Scan for the cell matching the given text and deliver its (x, y) coordinate at center. 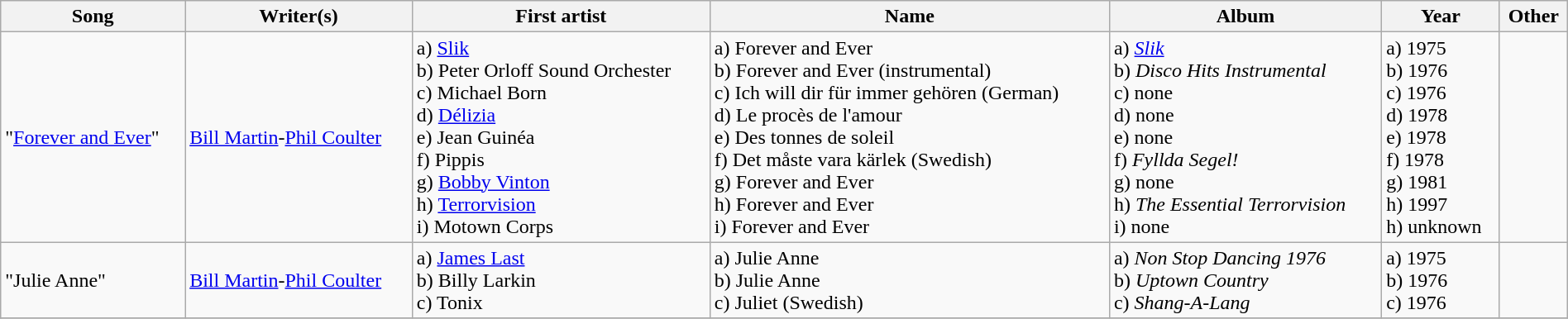
"Forever and Ever" (93, 137)
a) Julie Anne b) Julie Anne c) Juliet (Swedish) (910, 280)
a) Slikb) Peter Orloff Sound Orchesterc) Michael Bornd) Déliziae) Jean Guinéaf) Pippisg) Bobby Vintonh) Terrorvisioni) Motown Corps (561, 137)
a) 1975b) 1976c) 1976 (1441, 280)
Year (1441, 17)
Other (1533, 17)
a) James Last b) Billy Larkin c) Tonix (561, 280)
Song (93, 17)
Writer(s) (299, 17)
a) 1975b) 1976c) 1976d) 1978e) 1978f) 1978g) 1981h) 1997h) unknown (1441, 137)
"Julie Anne" (93, 280)
a) Non Stop Dancing 1976 b) Uptown Countryc) Shang-A-Lang (1245, 280)
a) Slikb) Disco Hits Instrumentalc) noned) none e) none f) Fyllda Segel!g) noneh) The Essential Terrorvisioni) none (1245, 137)
First artist (561, 17)
Album (1245, 17)
Name (910, 17)
